Search for the cell housing the specified text and yield its [x, y] center coordinate. 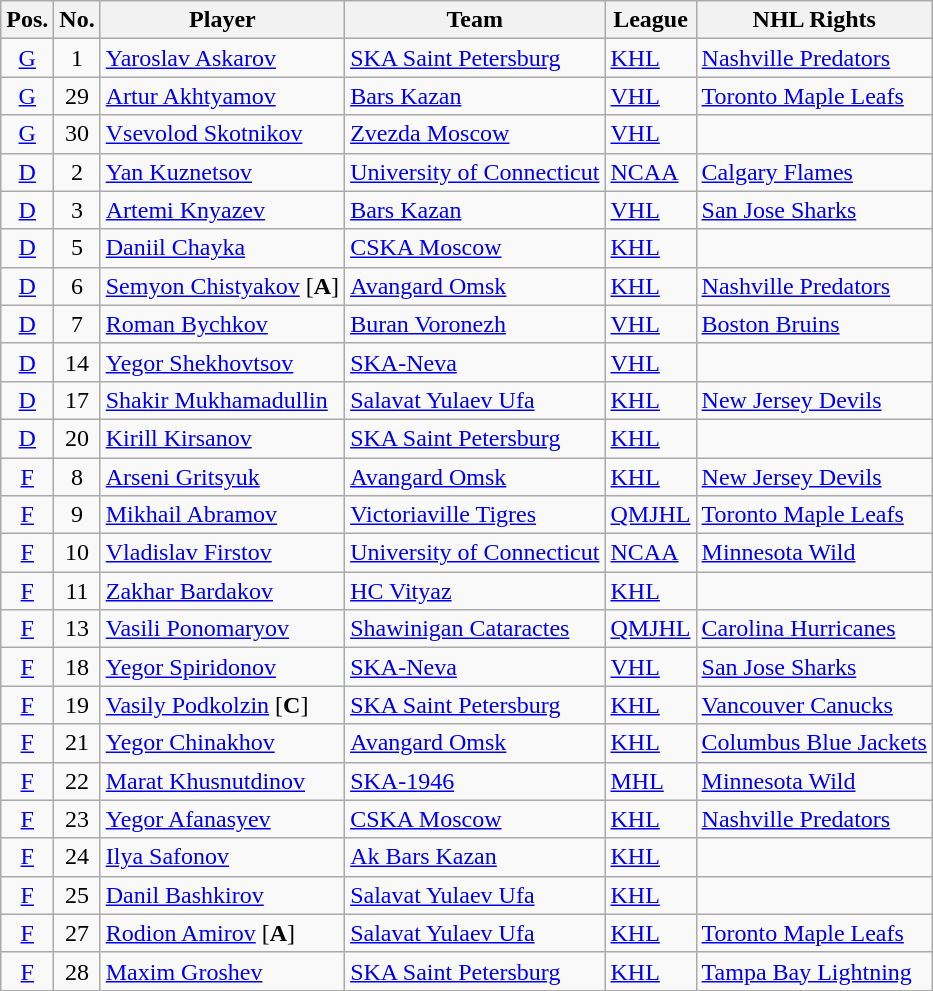
2 [77, 172]
Artemi Knyazev [222, 210]
29 [77, 96]
20 [77, 438]
SKA-1946 [475, 781]
Semyon Chistyakov [A] [222, 286]
14 [77, 362]
HC Vityaz [475, 591]
1 [77, 58]
23 [77, 819]
Daniil Chayka [222, 248]
Artur Akhtyamov [222, 96]
Arseni Gritsyuk [222, 477]
Marat Khusnutdinov [222, 781]
NHL Rights [814, 20]
27 [77, 933]
League [650, 20]
13 [77, 629]
Pos. [28, 20]
Yegor Chinakhov [222, 743]
22 [77, 781]
No. [77, 20]
Tampa Bay Lightning [814, 971]
Vasily Podkolzin [C] [222, 705]
3 [77, 210]
Rodion Amirov [A] [222, 933]
19 [77, 705]
Yegor Afanasyev [222, 819]
Vsevolod Skotnikov [222, 134]
Calgary Flames [814, 172]
Ak Bars Kazan [475, 857]
Yegor Shekhovtsov [222, 362]
10 [77, 553]
Team [475, 20]
Carolina Hurricanes [814, 629]
18 [77, 667]
Mikhail Abramov [222, 515]
Player [222, 20]
9 [77, 515]
28 [77, 971]
21 [77, 743]
Shawinigan Cataractes [475, 629]
25 [77, 895]
Yan Kuznetsov [222, 172]
Zakhar Bardakov [222, 591]
Shakir Mukhamadullin [222, 400]
6 [77, 286]
7 [77, 324]
Columbus Blue Jackets [814, 743]
30 [77, 134]
MHL [650, 781]
Vancouver Canucks [814, 705]
Ilya Safonov [222, 857]
Vladislav Firstov [222, 553]
Maxim Groshev [222, 971]
Roman Bychkov [222, 324]
Kirill Kirsanov [222, 438]
11 [77, 591]
24 [77, 857]
Buran Voronezh [475, 324]
Boston Bruins [814, 324]
Yaroslav Askarov [222, 58]
5 [77, 248]
Yegor Spiridonov [222, 667]
Danil Bashkirov [222, 895]
8 [77, 477]
Vasili Ponomaryov [222, 629]
Victoriaville Tigres [475, 515]
17 [77, 400]
Zvezda Moscow [475, 134]
